Identify which cell holds the provided text, then report its (x, y) central coordinate. 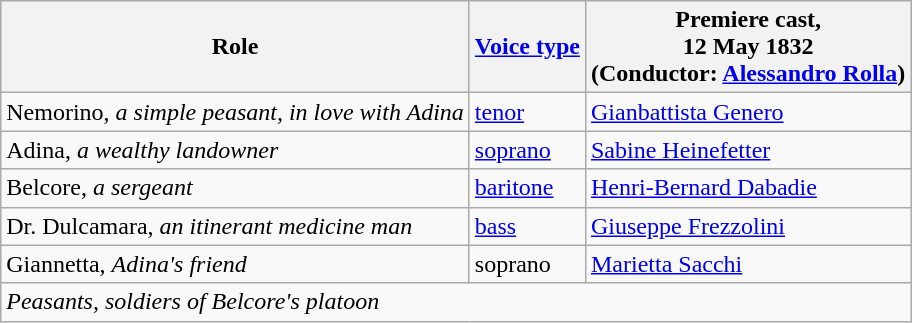
bass (527, 226)
Giannetta, Adina's friend (236, 264)
Marietta Sacchi (748, 264)
tenor (527, 112)
baritone (527, 188)
Voice type (527, 47)
Sabine Heinefetter (748, 150)
Gianbattista Genero (748, 112)
Role (236, 47)
Henri-Bernard Dabadie (748, 188)
Giuseppe Frezzolini (748, 226)
Adina, a wealthy landowner (236, 150)
Dr. Dulcamara, an itinerant medicine man (236, 226)
Premiere cast, 12 May 1832(Conductor: Alessandro Rolla) (748, 47)
Nemorino, a simple peasant, in love with Adina (236, 112)
Belcore, a sergeant (236, 188)
Peasants, soldiers of Belcore's platoon (456, 302)
